Output the (x, y) coordinate of the center of the cell containing the given text.  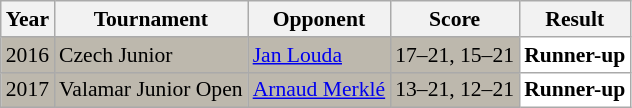
Opponent (320, 19)
Year (28, 19)
Tournament (151, 19)
2016 (28, 55)
Valamar Junior Open (151, 90)
2017 (28, 90)
Czech Junior (151, 55)
13–21, 12–21 (454, 90)
17–21, 15–21 (454, 55)
Arnaud Merklé (320, 90)
Result (574, 19)
Jan Louda (320, 55)
Score (454, 19)
